Output the [X, Y] coordinate of the center of the cell containing the given text.  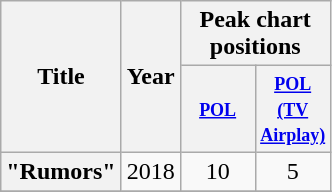
5 [292, 171]
"Rumors" [61, 171]
POL [218, 110]
2018 [150, 171]
Peak chart positions [255, 34]
Year [150, 77]
POL (TV Airplay) [292, 110]
10 [218, 171]
Title [61, 77]
